Find where the given text appears and provide that cell's center as (x, y) coordinate. 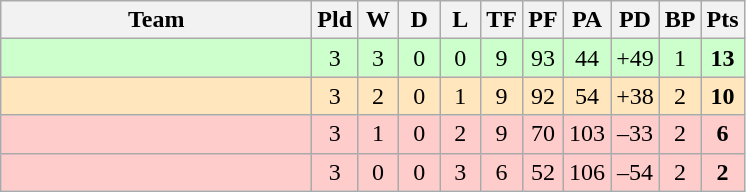
W (378, 20)
10 (722, 96)
52 (542, 172)
BP (680, 20)
–33 (636, 134)
54 (588, 96)
Pld (335, 20)
106 (588, 172)
70 (542, 134)
D (420, 20)
L (460, 20)
PF (542, 20)
+38 (636, 96)
TF (502, 20)
44 (588, 58)
Team (156, 20)
Pts (722, 20)
103 (588, 134)
93 (542, 58)
–54 (636, 172)
13 (722, 58)
92 (542, 96)
PA (588, 20)
PD (636, 20)
+49 (636, 58)
